Return (X, Y) of the center of cell containing provided text 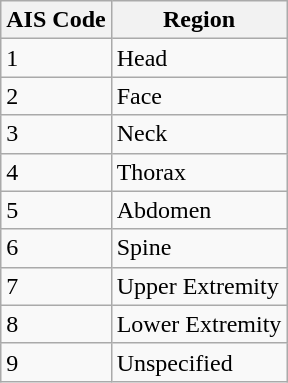
AIS Code (56, 20)
Unspecified (199, 362)
Spine (199, 248)
8 (56, 324)
Upper Extremity (199, 286)
2 (56, 96)
5 (56, 210)
4 (56, 172)
7 (56, 286)
Face (199, 96)
1 (56, 58)
Abdomen (199, 210)
Head (199, 58)
Lower Extremity (199, 324)
Thorax (199, 172)
6 (56, 248)
Region (199, 20)
Neck (199, 134)
3 (56, 134)
9 (56, 362)
